From the cell containing the given text, extract its center point as (x, y) coordinate. 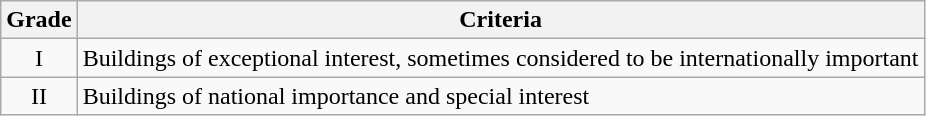
Criteria (500, 20)
I (39, 58)
Buildings of national importance and special interest (500, 96)
Grade (39, 20)
II (39, 96)
Buildings of exceptional interest, sometimes considered to be internationally important (500, 58)
